Scan for the cell matching the given text and deliver its [X, Y] coordinate at center. 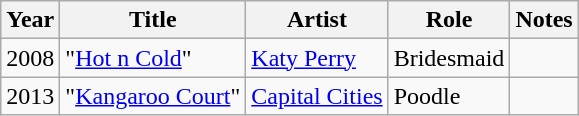
Bridesmaid [449, 58]
Title [153, 20]
Artist [317, 20]
"Kangaroo Court" [153, 96]
Role [449, 20]
"Hot n Cold" [153, 58]
Katy Perry [317, 58]
Capital Cities [317, 96]
Poodle [449, 96]
Year [30, 20]
Notes [544, 20]
2013 [30, 96]
2008 [30, 58]
